Determine the [X, Y] coordinate at the center of the cell enclosing the given text.  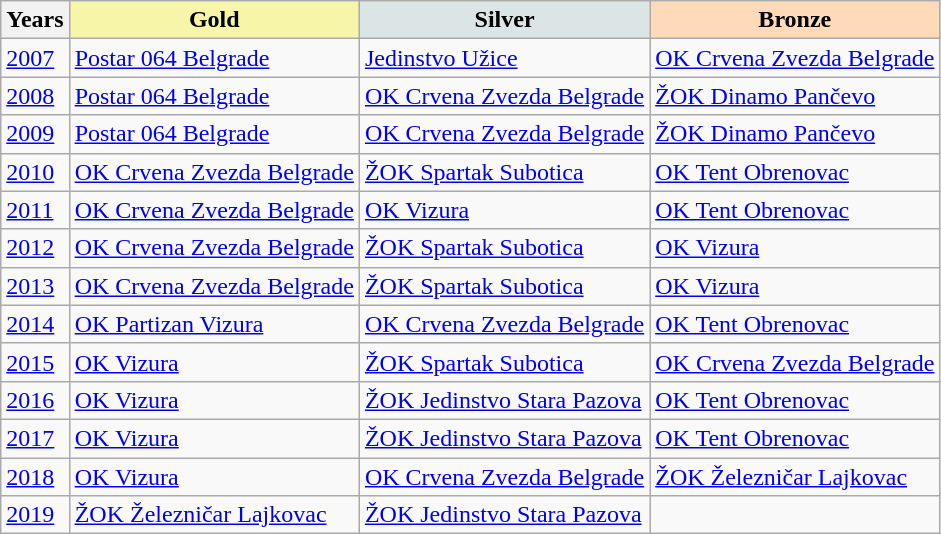
2009 [35, 134]
Jedinstvo Užice [504, 58]
2019 [35, 515]
2010 [35, 172]
2016 [35, 400]
2012 [35, 248]
2018 [35, 477]
2015 [35, 362]
Years [35, 20]
2017 [35, 438]
2007 [35, 58]
Silver [504, 20]
Bronze [795, 20]
Gold [214, 20]
2014 [35, 324]
OK Partizan Vizura [214, 324]
2008 [35, 96]
2011 [35, 210]
2013 [35, 286]
